Scan for the cell matching the given text and deliver its [X, Y] coordinate at center. 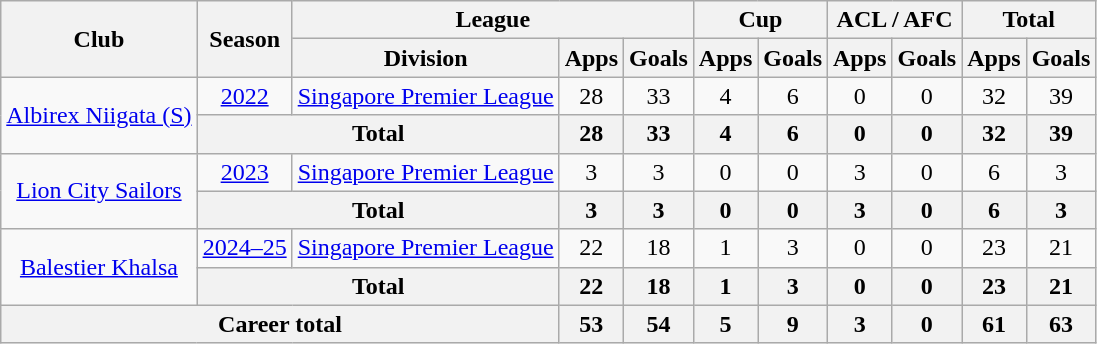
61 [994, 324]
63 [1061, 324]
Cup [760, 20]
Season [244, 39]
54 [659, 324]
2024–25 [244, 248]
Albirex Niigata (S) [99, 115]
53 [591, 324]
Lion City Sailors [99, 191]
5 [725, 324]
9 [793, 324]
Club [99, 39]
Balestier Khalsa [99, 267]
2023 [244, 172]
ACL / AFC [895, 20]
2022 [244, 96]
Division [426, 58]
Career total [280, 324]
League [492, 20]
